Find where the given text appears and provide that cell's center as (X, Y) coordinate. 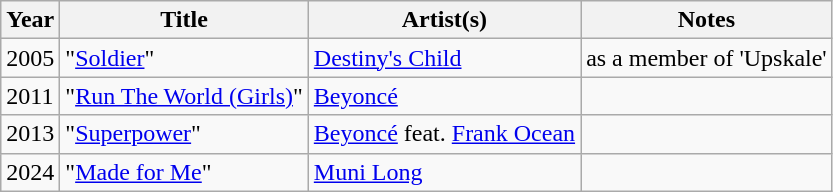
"Made for Me" (184, 172)
Artist(s) (444, 20)
2011 (30, 96)
"Run The World (Girls)" (184, 96)
Beyoncé (444, 96)
Beyoncé feat. Frank Ocean (444, 134)
Muni Long (444, 172)
Year (30, 20)
2024 (30, 172)
Title (184, 20)
"Superpower" (184, 134)
2013 (30, 134)
Destiny's Child (444, 58)
Notes (707, 20)
2005 (30, 58)
as a member of 'Upskale' (707, 58)
"Soldier" (184, 58)
